Find where the given text appears and provide that cell's center as [x, y] coordinate. 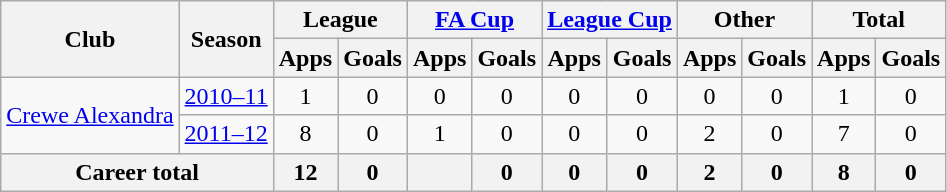
2011–12 [226, 134]
12 [305, 172]
Season [226, 39]
FA Cup [474, 20]
League Cup [610, 20]
League [340, 20]
Total [879, 20]
Crewe Alexandra [90, 115]
Club [90, 39]
Other [744, 20]
Career total [138, 172]
2010–11 [226, 96]
7 [844, 134]
